Return [X, Y] of the center of cell containing provided text 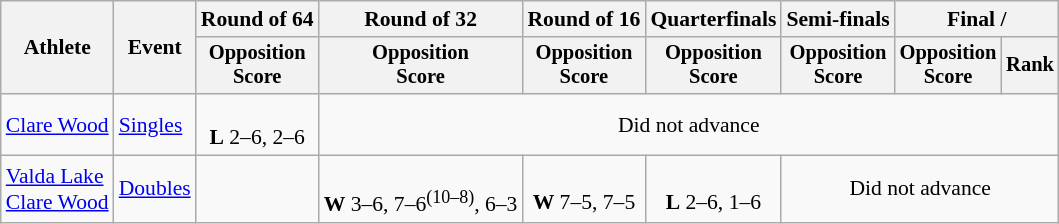
Final / [977, 19]
Round of 32 [421, 19]
Clare Wood [58, 124]
Round of 16 [584, 19]
Semi-finals [838, 19]
Singles [155, 124]
L 2–6, 1–6 [713, 190]
Doubles [155, 190]
Round of 64 [258, 19]
W 7–5, 7–5 [584, 190]
Valda LakeClare Wood [58, 190]
L 2–6, 2–6 [258, 124]
W 3–6, 7–6(10–8), 6–3 [421, 190]
Quarterfinals [713, 19]
Event [155, 48]
Athlete [58, 48]
Rank [1030, 66]
